Locate the cell with the specified text and output its [x, y] center coordinate. 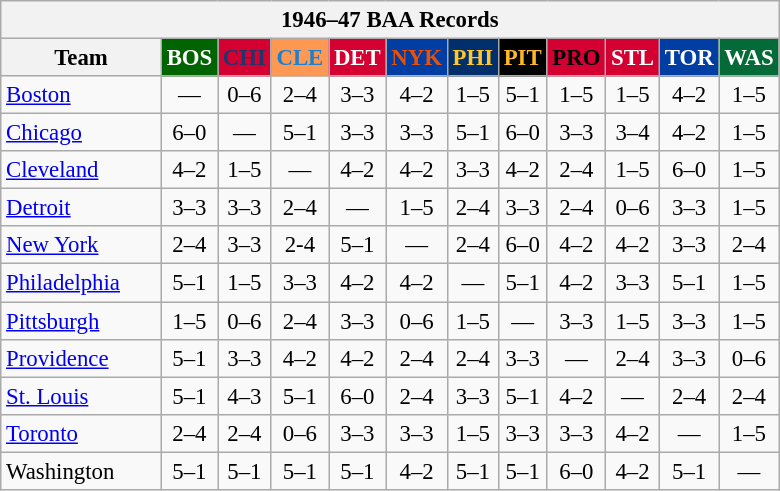
CLE [300, 58]
PHI [472, 58]
NYK [416, 58]
Providence [82, 358]
2-4 [300, 245]
St. Louis [82, 396]
Detroit [82, 208]
STL [633, 58]
TOR [689, 58]
WAS [749, 58]
1946–47 BAA Records [390, 20]
PIT [522, 58]
4–3 [245, 396]
Pittsburgh [82, 321]
Washington [82, 471]
DET [358, 58]
Boston [82, 95]
Team [82, 58]
Philadelphia [82, 283]
CHI [245, 58]
Cleveland [82, 170]
3–4 [633, 133]
Toronto [82, 433]
New York [82, 245]
PRO [576, 58]
BOS [189, 58]
Chicago [82, 133]
